Extract the [x, y] coordinate from the center of the cell holding the provided text.  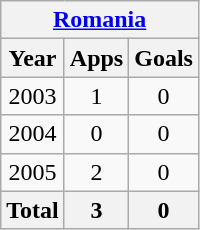
2 [96, 172]
1 [96, 96]
2003 [33, 96]
2005 [33, 172]
Year [33, 58]
Romania [100, 20]
Apps [96, 58]
Goals [164, 58]
2004 [33, 134]
3 [96, 210]
Total [33, 210]
